Scan for the cell matching the given text and deliver its [X, Y] coordinate at center. 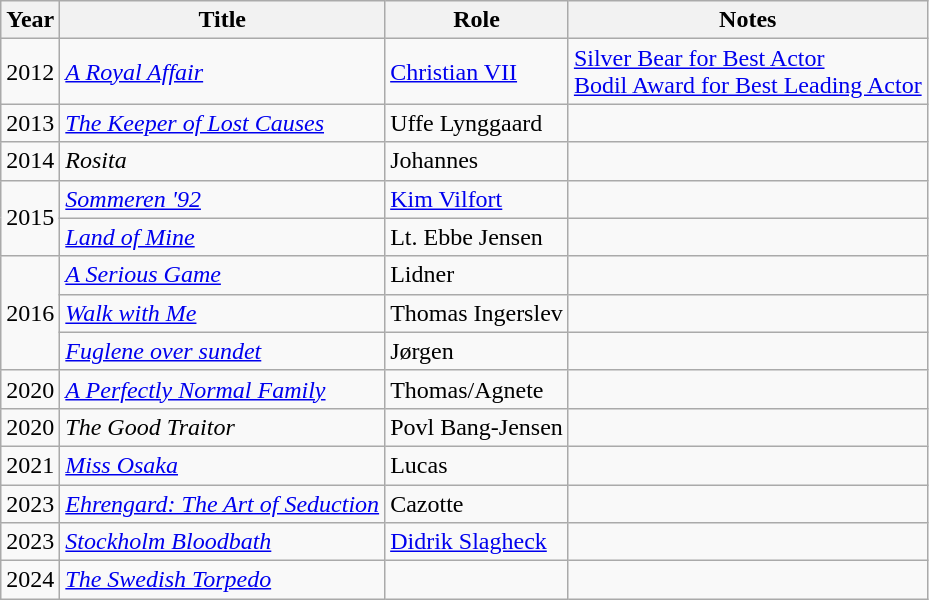
Thomas Ingerslev [477, 313]
Lidner [477, 275]
Christian VII [477, 72]
2021 [30, 465]
Role [477, 20]
A Royal Affair [222, 72]
Didrik Slagheck [477, 542]
Thomas/Agnete [477, 389]
Johannes [477, 161]
2013 [30, 123]
A Serious Game [222, 275]
Cazotte [477, 503]
2024 [30, 580]
Land of Mine [222, 237]
Title [222, 20]
Kim Vilfort [477, 199]
2015 [30, 218]
Miss Osaka [222, 465]
The Keeper of Lost Causes [222, 123]
Silver Bear for Best Actor Bodil Award for Best Leading Actor [748, 72]
Sommeren '92 [222, 199]
A Perfectly Normal Family [222, 389]
Uffe Lynggaard [477, 123]
Lucas [477, 465]
Stockholm Bloodbath [222, 542]
2016 [30, 313]
The Swedish Torpedo [222, 580]
Povl Bang-Jensen [477, 427]
2014 [30, 161]
Fuglene over sundet [222, 351]
Notes [748, 20]
Year [30, 20]
Walk with Me [222, 313]
Jørgen [477, 351]
The Good Traitor [222, 427]
Rosita [222, 161]
2012 [30, 72]
Lt. Ebbe Jensen [477, 237]
Ehrengard: The Art of Seduction [222, 503]
